Search for the cell housing the specified text and yield its [x, y] center coordinate. 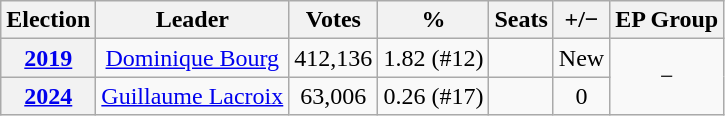
63,006 [334, 96]
Guillaume Lacroix [192, 96]
% [434, 20]
412,136 [334, 58]
− [667, 77]
2019 [48, 58]
1.82 (#12) [434, 58]
Leader [192, 20]
Election [48, 20]
+/− [581, 20]
Dominique Bourg [192, 58]
0 [581, 96]
Seats [521, 20]
New [581, 58]
Votes [334, 20]
2024 [48, 96]
0.26 (#17) [434, 96]
EP Group [667, 20]
